Determine the (X, Y) coordinate at the center of the cell enclosing the given text.  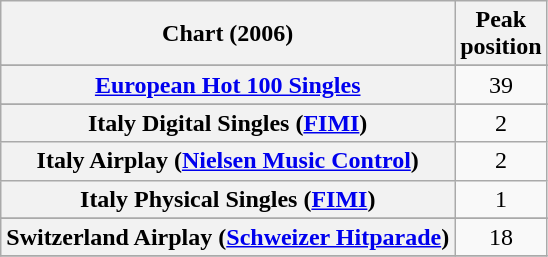
Peakposition (501, 34)
Italy Digital Singles (FIMI) (228, 123)
Switzerland Airplay (Schweizer Hitparade) (228, 237)
1 (501, 199)
18 (501, 237)
Italy Airplay (Nielsen Music Control) (228, 161)
39 (501, 85)
Italy Physical Singles (FIMI) (228, 199)
European Hot 100 Singles (228, 85)
Chart (2006) (228, 34)
